From the cell containing the given text, extract its center point as [x, y] coordinate. 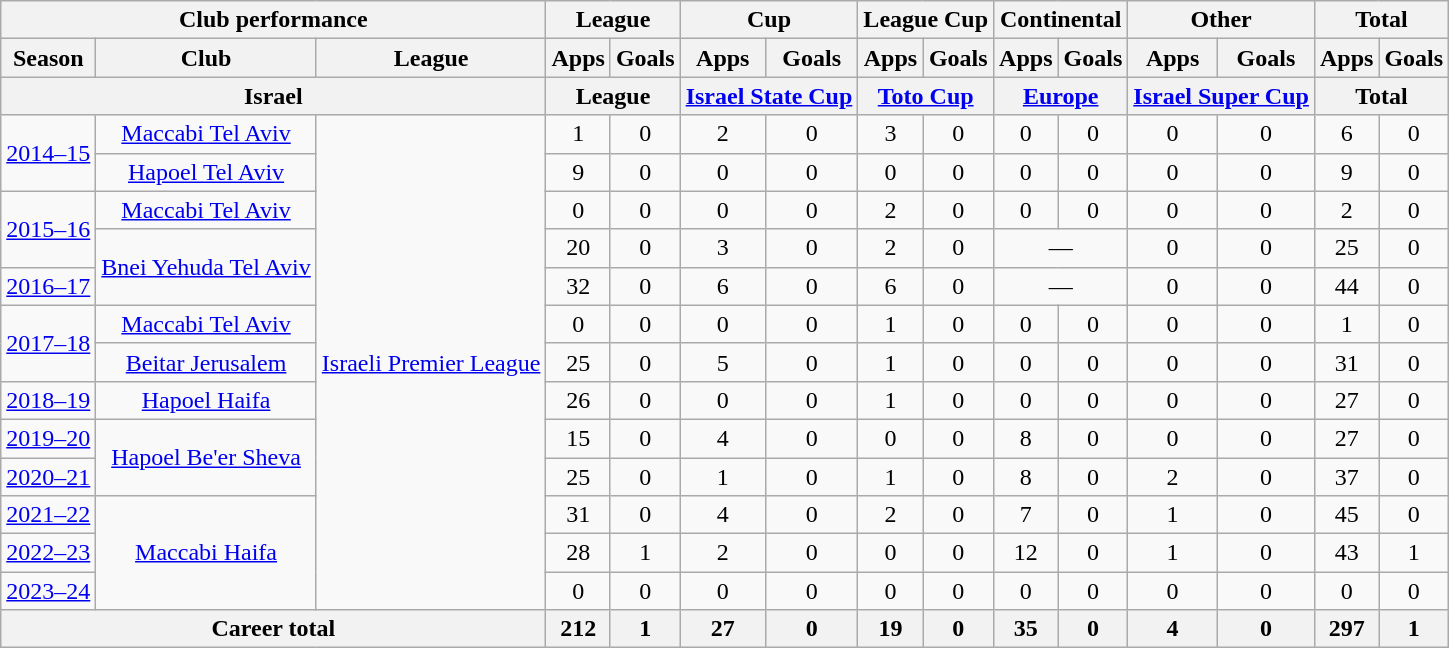
Beitar Jerusalem [206, 362]
Israel State Cup [769, 96]
Season [48, 58]
Bnei Yehuda Tel Aviv [206, 267]
Europe [1061, 96]
Israel Super Cup [1222, 96]
43 [1346, 553]
Cup [769, 20]
Israel [274, 96]
28 [578, 553]
15 [578, 438]
2023–24 [48, 591]
7 [1026, 515]
Maccabi Haifa [206, 553]
2014–15 [48, 153]
Continental [1061, 20]
35 [1026, 629]
Hapoel Tel Aviv [206, 172]
Club [206, 58]
Other [1222, 20]
5 [722, 362]
297 [1346, 629]
32 [578, 286]
2021–22 [48, 515]
2018–19 [48, 400]
2015–16 [48, 229]
44 [1346, 286]
212 [578, 629]
2016–17 [48, 286]
2019–20 [48, 438]
2022–23 [48, 553]
12 [1026, 553]
League Cup [926, 20]
20 [578, 248]
Israeli Premier League [431, 362]
26 [578, 400]
2020–21 [48, 477]
45 [1346, 515]
Toto Cup [926, 96]
2017–18 [48, 343]
Club performance [274, 20]
Hapoel Be'er Sheva [206, 457]
37 [1346, 477]
Career total [274, 629]
Hapoel Haifa [206, 400]
19 [890, 629]
